Identify which cell holds the provided text, then report its (X, Y) central coordinate. 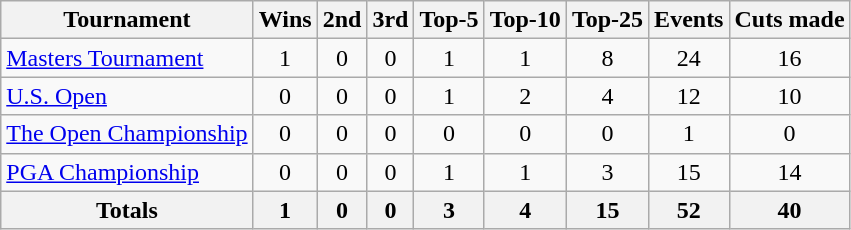
Wins (285, 20)
2nd (342, 20)
16 (790, 58)
Events (689, 20)
40 (790, 210)
8 (607, 58)
Top-10 (525, 20)
2 (525, 96)
3rd (390, 20)
Masters Tournament (127, 58)
52 (689, 210)
10 (790, 96)
Top-25 (607, 20)
Tournament (127, 20)
12 (689, 96)
Cuts made (790, 20)
14 (790, 172)
The Open Championship (127, 134)
Totals (127, 210)
PGA Championship (127, 172)
U.S. Open (127, 96)
Top-5 (449, 20)
24 (689, 58)
